Extract the [x, y] coordinate from the center of the cell holding the provided text.  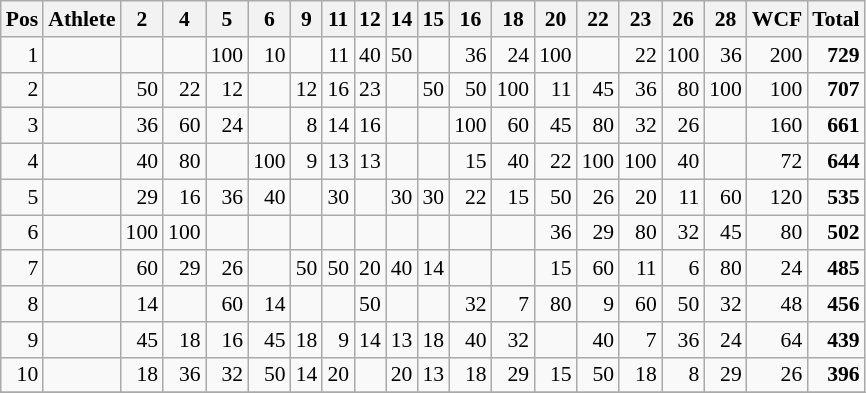
535 [836, 197]
200 [777, 55]
72 [777, 162]
729 [836, 55]
661 [836, 126]
Athlete [82, 19]
Pos [22, 19]
485 [836, 269]
28 [726, 19]
1 [22, 55]
456 [836, 304]
160 [777, 126]
396 [836, 375]
502 [836, 233]
3 [22, 126]
120 [777, 197]
WCF [777, 19]
Total [836, 19]
707 [836, 90]
64 [777, 340]
644 [836, 162]
48 [777, 304]
439 [836, 340]
